Return [X, Y] of the center of cell containing provided text 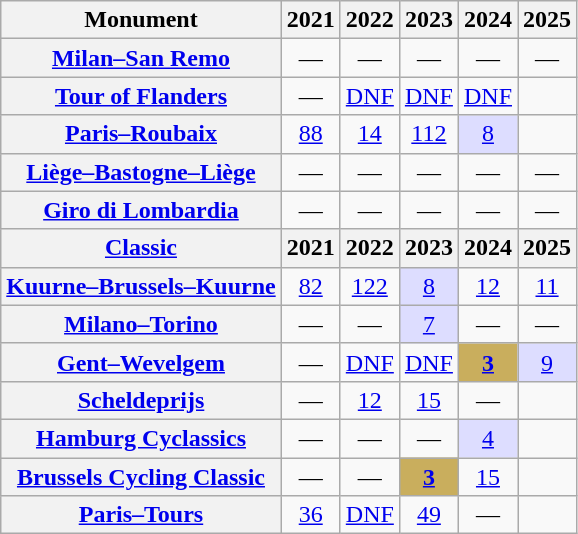
Paris–Tours [141, 515]
Scheldeprijs [141, 400]
9 [548, 362]
Milan–San Remo [141, 58]
Hamburg Cyclassics [141, 438]
49 [428, 515]
Paris–Roubaix [141, 134]
Gent–Wevelgem [141, 362]
82 [310, 286]
Classic [141, 248]
Milano–Torino [141, 324]
Tour of Flanders [141, 96]
Brussels Cycling Classic [141, 477]
Kuurne–Brussels–Kuurne [141, 286]
Liège–Bastogne–Liège [141, 172]
4 [488, 438]
122 [370, 286]
14 [370, 134]
11 [548, 286]
36 [310, 515]
88 [310, 134]
112 [428, 134]
Monument [141, 20]
Giro di Lombardia [141, 210]
7 [428, 324]
